Output the [x, y] coordinate of the center of the cell containing the given text.  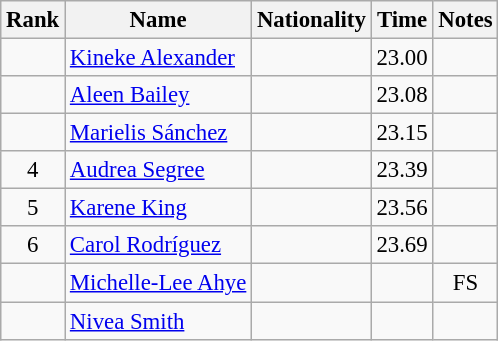
FS [466, 283]
Kineke Alexander [158, 58]
Notes [466, 20]
6 [33, 245]
Karene King [158, 208]
Marielis Sánchez [158, 133]
Name [158, 20]
23.56 [402, 208]
Carol Rodríguez [158, 245]
23.15 [402, 133]
23.00 [402, 58]
23.08 [402, 95]
23.69 [402, 245]
4 [33, 170]
Nationality [312, 20]
Time [402, 20]
Audrea Segree [158, 170]
Aleen Bailey [158, 95]
Michelle-Lee Ahye [158, 283]
23.39 [402, 170]
Nivea Smith [158, 321]
Rank [33, 20]
5 [33, 208]
